Identify which cell holds the provided text, then report its [x, y] central coordinate. 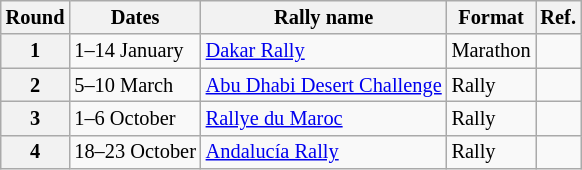
Dates [134, 17]
1 [36, 51]
1–14 January [134, 51]
3 [36, 118]
Rally name [324, 17]
2 [36, 85]
Ref. [558, 17]
5–10 March [134, 85]
1–6 October [134, 118]
4 [36, 152]
Marathon [492, 51]
Andalucía Rally [324, 152]
Rallye du Maroc [324, 118]
Abu Dhabi Desert Challenge [324, 85]
Round [36, 17]
18–23 October [134, 152]
Format [492, 17]
Dakar Rally [324, 51]
